Search for the cell housing the specified text and yield its (X, Y) center coordinate. 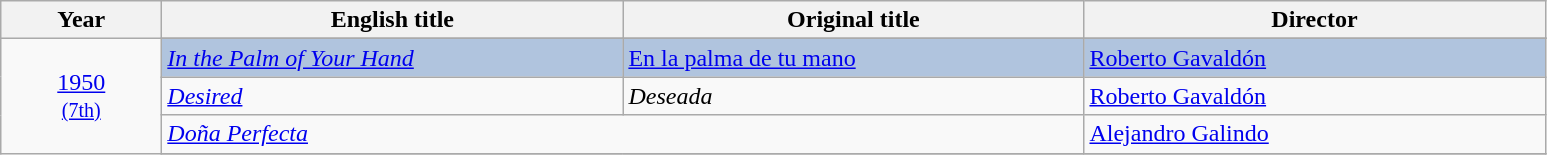
English title (392, 20)
Desired (392, 96)
In the Palm of Your Hand (392, 58)
Doña Perfecta (623, 134)
En la palma de tu mano (854, 58)
1950(7th) (82, 96)
Year (82, 20)
Alejandro Galindo (1314, 134)
Deseada (854, 96)
Director (1314, 20)
Original title (854, 20)
